Return the (X, Y) coordinate for the center point of the cell that contains the specified text.  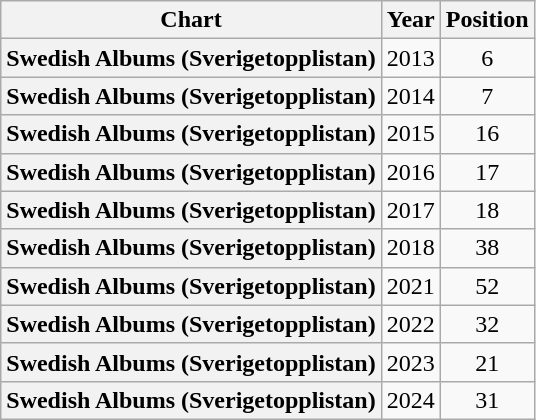
2014 (410, 96)
2017 (410, 210)
2016 (410, 172)
52 (487, 286)
2021 (410, 286)
32 (487, 324)
31 (487, 400)
21 (487, 362)
Position (487, 20)
18 (487, 210)
2015 (410, 134)
38 (487, 248)
2018 (410, 248)
2013 (410, 58)
7 (487, 96)
Chart (191, 20)
6 (487, 58)
Year (410, 20)
2024 (410, 400)
2023 (410, 362)
16 (487, 134)
17 (487, 172)
2022 (410, 324)
